Search for the cell housing the specified text and yield its (x, y) center coordinate. 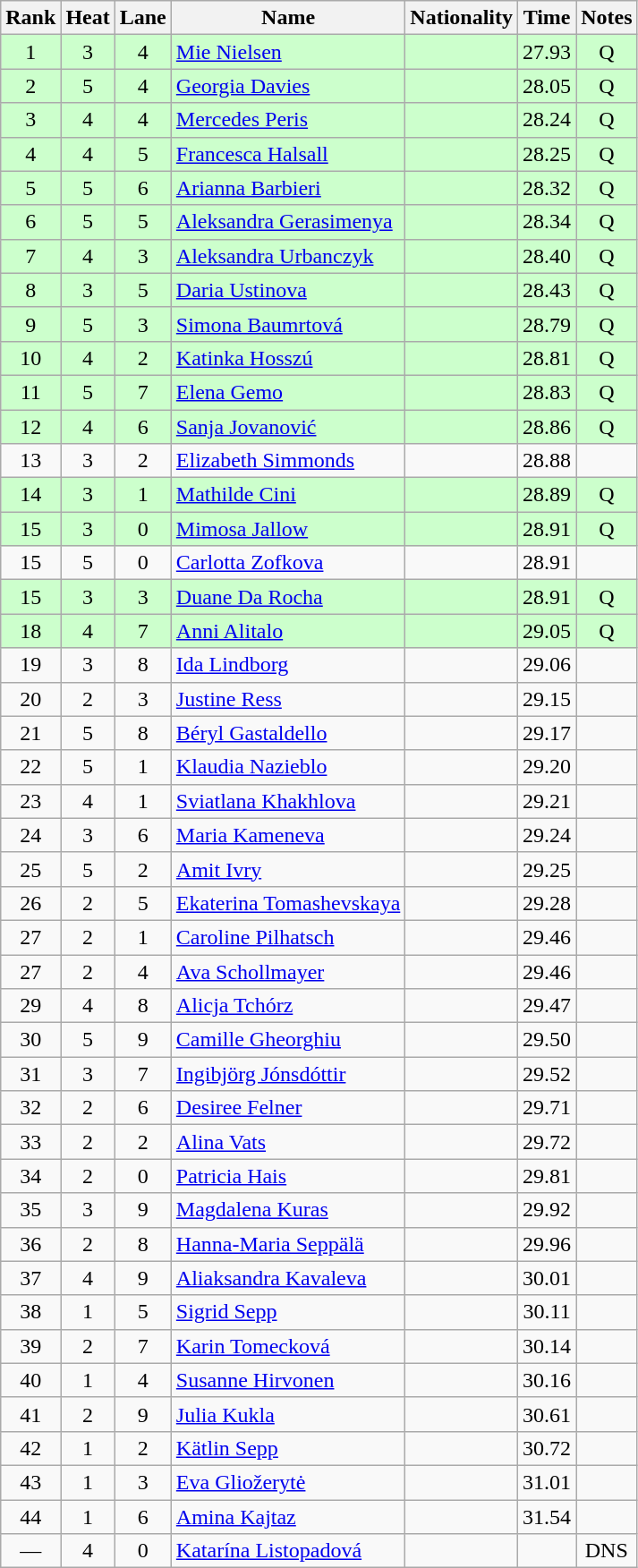
Elizabeth Simmonds (288, 461)
Katinka Hosszú (288, 358)
30.16 (548, 1380)
31.54 (548, 1517)
28.89 (548, 495)
Sigrid Sepp (288, 1312)
Mercedes Peris (288, 120)
Amit Ivry (288, 869)
29.25 (548, 869)
42 (30, 1448)
Amina Kajtaz (288, 1517)
41 (30, 1414)
Katarína Listopadová (288, 1551)
28.83 (548, 392)
43 (30, 1482)
28.25 (548, 154)
29.52 (548, 1074)
Alina Vats (288, 1142)
Ekaterina Tomashevskaya (288, 903)
DNS (607, 1551)
30.11 (548, 1312)
29.50 (548, 1040)
29.92 (548, 1210)
29.05 (548, 631)
29.47 (548, 1006)
Sviatlana Khakhlova (288, 801)
24 (30, 835)
Karin Tomecková (288, 1346)
29.96 (548, 1244)
29.81 (548, 1176)
Anni Alitalo (288, 631)
Francesca Halsall (288, 154)
33 (30, 1142)
Kätlin Sepp (288, 1448)
Maria Kameneva (288, 835)
44 (30, 1517)
18 (30, 631)
Mie Nielsen (288, 52)
Aliaksandra Kavaleva (288, 1278)
Rank (30, 18)
34 (30, 1176)
39 (30, 1346)
26 (30, 903)
29.24 (548, 835)
Aleksandra Gerasimenya (288, 222)
27.93 (548, 52)
Béryl Gastaldello (288, 733)
37 (30, 1278)
29.28 (548, 903)
22 (30, 767)
Ingibjörg Jónsdóttir (288, 1074)
Julia Kukla (288, 1414)
29 (30, 1006)
12 (30, 427)
Simona Baumrtová (288, 324)
Ida Lindborg (288, 665)
Alicja Tchórz (288, 1006)
38 (30, 1312)
Aleksandra Urbanczyk (288, 256)
Klaudia Nazieblo (288, 767)
Notes (607, 18)
28.34 (548, 222)
21 (30, 733)
30.01 (548, 1278)
11 (30, 392)
Time (548, 18)
Ava Schollmayer (288, 971)
29.72 (548, 1142)
19 (30, 665)
Mimosa Jallow (288, 529)
Caroline Pilhatsch (288, 937)
31 (30, 1074)
30 (30, 1040)
35 (30, 1210)
30.14 (548, 1346)
28.88 (548, 461)
29.15 (548, 699)
10 (30, 358)
28.79 (548, 324)
29.21 (548, 801)
Elena Gemo (288, 392)
28.86 (548, 427)
— (30, 1551)
Camille Gheorghiu (288, 1040)
Carlotta Zofkova (288, 563)
25 (30, 869)
23 (30, 801)
Mathilde Cini (288, 495)
36 (30, 1244)
30.72 (548, 1448)
28.43 (548, 290)
28.32 (548, 188)
28.24 (548, 120)
Magdalena Kuras (288, 1210)
Georgia Davies (288, 86)
Patricia Hais (288, 1176)
Daria Ustinova (288, 290)
32 (30, 1108)
Lane (143, 18)
29.17 (548, 733)
Susanne Hirvonen (288, 1380)
Eva Gliožerytė (288, 1482)
29.71 (548, 1108)
Nationality (462, 18)
31.01 (548, 1482)
Justine Ress (288, 699)
13 (30, 461)
30.61 (548, 1414)
14 (30, 495)
28.40 (548, 256)
Arianna Barbieri (288, 188)
Hanna-Maria Seppälä (288, 1244)
40 (30, 1380)
28.05 (548, 86)
Sanja Jovanović (288, 427)
20 (30, 699)
Duane Da Rocha (288, 597)
29.06 (548, 665)
Heat (88, 18)
29.20 (548, 767)
Name (288, 18)
28.81 (548, 358)
Desiree Felner (288, 1108)
